Locate the cell with the specified text and output its (X, Y) center coordinate. 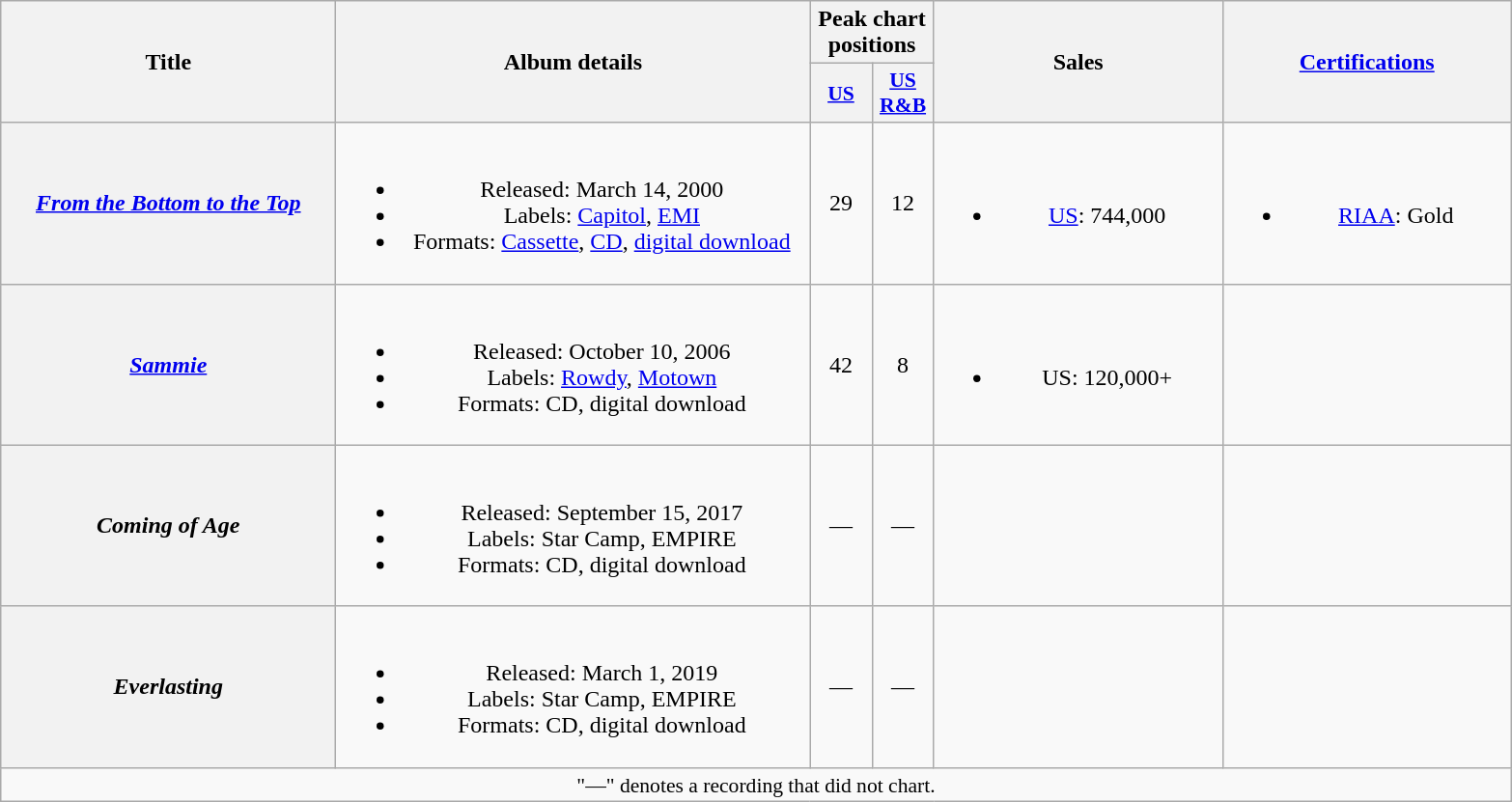
RIAA: Gold (1367, 203)
Everlasting (168, 687)
US: 744,000 (1078, 203)
Coming of Age (168, 525)
Certifications (1367, 62)
USR&B (903, 93)
Released: March 14, 2000Labels: Capitol, EMIFormats: Cassette, CD, digital download (574, 203)
From the Bottom to the Top (168, 203)
Sales (1078, 62)
42 (841, 365)
Album details (574, 62)
29 (841, 203)
12 (903, 203)
Released: September 15, 2017Labels: Star Camp, EMPIREFormats: CD, digital download (574, 525)
US (841, 93)
8 (903, 365)
Released: March 1, 2019Labels: Star Camp, EMPIREFormats: CD, digital download (574, 687)
Title (168, 62)
Sammie (168, 365)
Peak chart positions (872, 33)
Released: October 10, 2006Labels: Rowdy, MotownFormats: CD, digital download (574, 365)
US: 120,000+ (1078, 365)
"—" denotes a recording that did not chart. (756, 785)
